Identify which cell holds the provided text, then report its [x, y] central coordinate. 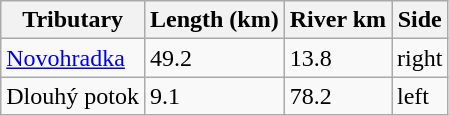
78.2 [338, 96]
Tributary [73, 20]
13.8 [338, 58]
Novohradka [73, 58]
Length (km) [214, 20]
River km [338, 20]
Side [420, 20]
Dlouhý potok [73, 96]
left [420, 96]
9.1 [214, 96]
right [420, 58]
49.2 [214, 58]
